Search for the cell housing the specified text and yield its (x, y) center coordinate. 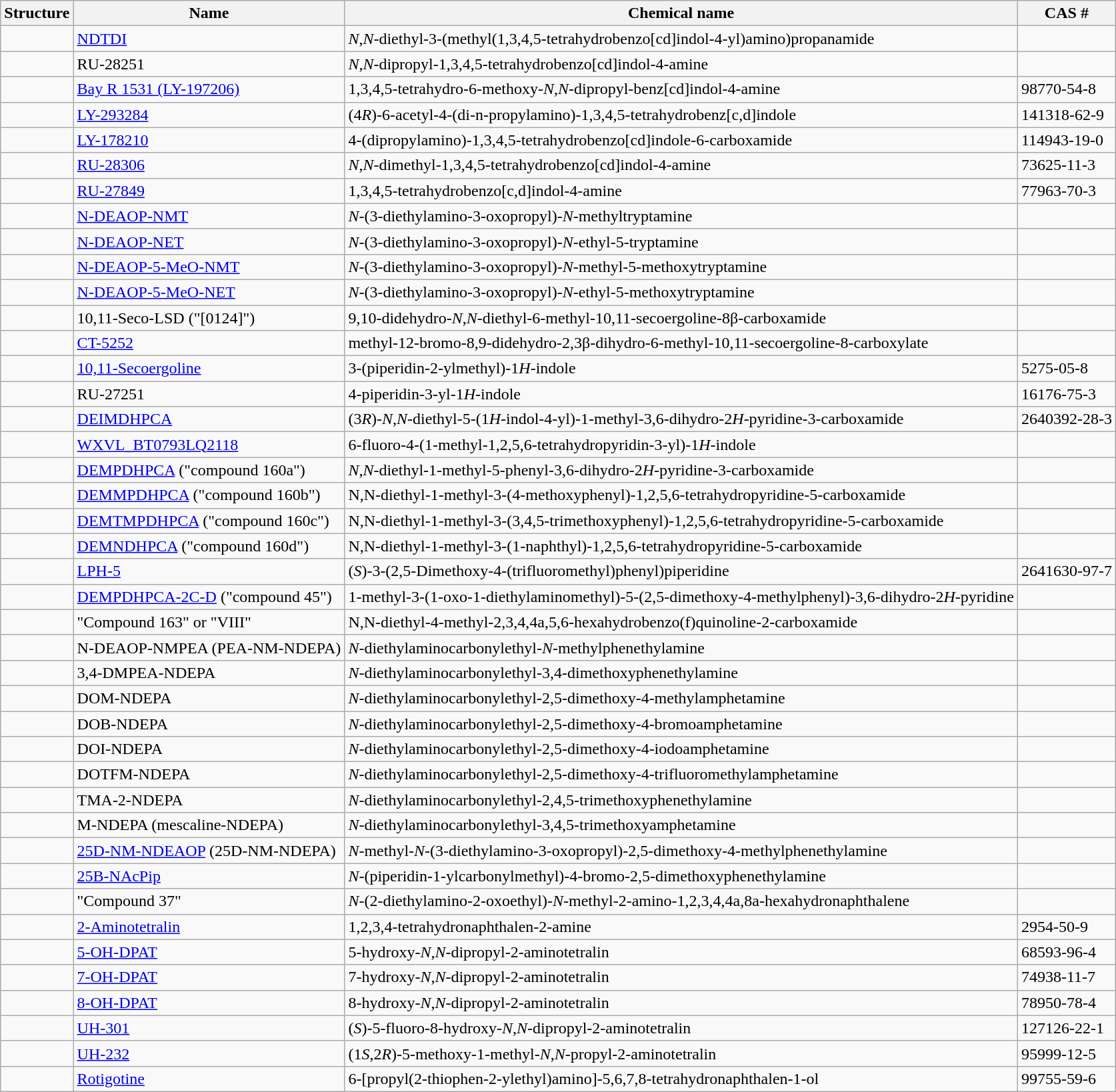
5-OH-DPAT (209, 952)
1,2,3,4-tetrahydronaphthalen-2-amine (681, 927)
CT-5252 (209, 343)
DEMNDHPCA ("compound 160d") (209, 546)
25B-NAcPip (209, 876)
DEIMDHPCA (209, 419)
99755-59-6 (1067, 1079)
N,N-diethyl-1-methyl-3-(4-methoxyphenyl)-1,2,5,6-tetrahydropyridine-5-carboxamide (681, 495)
WXVL_BT0793LQ2118 (209, 445)
141318-62-9 (1067, 115)
Structure (37, 13)
N-(3-diethylamino-3-oxopropyl)-N-ethyl-5-methoxytryptamine (681, 292)
(4R)-6-acetyl-4-(di-n-propylamino)-1,3,4,5-tetrahydrobenz[c,d]indole (681, 115)
N,N-diethyl-1-methyl-3-(1-naphthyl)-1,2,5,6-tetrahydropyridine-5-carboxamide (681, 546)
4-piperidin-3-yl-1H-indole (681, 394)
Chemical name (681, 13)
1-methyl-3-(1-oxo-1-diethylaminomethyl)-5-(2,5-dimethoxy-4-methylphenyl)-3,6-dihydro-2H-pyridine (681, 597)
95999-12-5 (1067, 1053)
N-DEAOP-5-MeO-NMT (209, 267)
2640392-28-3 (1067, 419)
68593-96-4 (1067, 952)
DEMPDHPCA-2C-D ("compound 45") (209, 597)
N-DEAOP-NMT (209, 216)
2641630-97-7 (1067, 571)
LY-293284 (209, 115)
N-diethylaminocarbonylethyl-N-methylphenethylamine (681, 647)
3-(piperidin-2-ylmethyl)-1H-indole (681, 369)
114943-19-0 (1067, 140)
N-(2-diethylamino-2-oxoethyl)-N-methyl-2-amino-1,2,3,4,4a,8a-hexahydronaphthalene (681, 901)
25D-NM-NDEAOP (25D-NM-NDEPA) (209, 851)
78950-78-4 (1067, 1003)
N-DEAOP-NMPEA (PEA-NM-NDEPA) (209, 647)
M-NDEPA (mescaline-NDEPA) (209, 825)
"Compound 37" (209, 901)
DOM-NDEPA (209, 698)
Bay R 1531 (LY-197206) (209, 89)
2954-50-9 (1067, 927)
127126-22-1 (1067, 1028)
UH-232 (209, 1053)
N-diethylaminocarbonylethyl-2,5-dimethoxy-4-methylamphetamine (681, 698)
73625-11-3 (1067, 165)
8-hydroxy-N,N-dipropyl-2-aminotetralin (681, 1003)
DOI-NDEPA (209, 749)
10,11-Secoergoline (209, 369)
6-[propyl(2-thiophen-2-ylethyl)amino]-5,6,7,8-tetrahydronaphthalen-1-ol (681, 1079)
N,N-dimethyl-1,3,4,5-tetrahydrobenzo[cd]indol-4-amine (681, 165)
4-(dipropylamino)-1,3,4,5-tetrahydrobenzo[cd]indole-6-carboxamide (681, 140)
TMA-2-NDEPA (209, 800)
(S)-3-(2,5-Dimethoxy-4-(trifluoromethyl)phenyl)piperidine (681, 571)
Rotigotine (209, 1079)
9,10-didehydro-N,N-diethyl-6-methyl-10,11-secoergoline-8β-carboxamide (681, 318)
N-methyl-N-(3-diethylamino-3-oxopropyl)-2,5-dimethoxy-4-methylphenethylamine (681, 851)
N,N-diethyl-4-methyl-2,3,4,4a,5,6-hexahydrobenzo(f)quinoline-2-carboxamide (681, 622)
7-hydroxy-N,N-dipropyl-2-aminotetralin (681, 977)
DEMMPDHPCA ("compound 160b") (209, 495)
N,N-diethyl-1-methyl-5-phenyl-3,6-dihydro-2H-pyridine-3-carboxamide (681, 470)
RU-28251 (209, 64)
"Compound 163" or "VIII" (209, 622)
2-Aminotetralin (209, 927)
N-(piperidin-1-ylcarbonylmethyl)-4-bromo-2,5-dimethoxyphenethylamine (681, 876)
3,4-DMPEA-NDEPA (209, 673)
N-DEAOP-5-MeO-NET (209, 292)
UH-301 (209, 1028)
RU-28306 (209, 165)
N-diethylaminocarbonylethyl-3,4,5-trimethoxyamphetamine (681, 825)
10,11-Seco-LSD ("[0124]") (209, 318)
(S)-5-fluoro-8-hydroxy-N,N-dipropyl-2-aminotetralin (681, 1028)
N-diethylaminocarbonylethyl-2,4,5-trimethoxyphenethylamine (681, 800)
N-DEAOP-NET (209, 241)
1,3,4,5-tetrahydrobenzo[c,d]indol-4-amine (681, 191)
N-(3-diethylamino-3-oxopropyl)-N-ethyl-5-tryptamine (681, 241)
DEMTMPDHPCA ("compound 160c") (209, 521)
Name (209, 13)
(3R)-N,N-diethyl-5-(1H-indol-4-yl)-1-methyl-3,6-dihydro-2H-pyridine-3-carboxamide (681, 419)
N-(3-diethylamino-3-oxopropyl)-N-methyltryptamine (681, 216)
98770-54-8 (1067, 89)
DOB-NDEPA (209, 723)
DOTFM-NDEPA (209, 775)
methyl-12-bromo-8,9-didehydro-2,3β-dihydro-6-methyl-10,11-secoergoline-8-carboxylate (681, 343)
LY-178210 (209, 140)
NDTDI (209, 39)
(1S,2R)-5-methoxy-1-methyl-N,N-propyl-2-aminotetralin (681, 1053)
16176-75-3 (1067, 394)
CAS # (1067, 13)
LPH-5 (209, 571)
DEMPDHPCA ("compound 160a") (209, 470)
N-diethylaminocarbonylethyl-2,5-dimethoxy-4-trifluoromethylamphetamine (681, 775)
RU-27251 (209, 394)
N-(3-diethylamino-3-oxopropyl)-N-methyl-5-methoxytryptamine (681, 267)
8-OH-DPAT (209, 1003)
1,3,4,5-tetrahydro-6-methoxy-N,N-dipropyl-benz[cd]indol-4-amine (681, 89)
74938-11-7 (1067, 977)
RU-27849 (209, 191)
77963-70-3 (1067, 191)
N-diethylaminocarbonylethyl-3,4-dimethoxyphenethylamine (681, 673)
5275-05-8 (1067, 369)
N,N-diethyl-3-(methyl(1,3,4,5-tetrahydrobenzo[cd]indol-4-yl)amino)propanamide (681, 39)
7-OH-DPAT (209, 977)
6-fluoro-4-(1-methyl-1,2,5,6-tetrahydropyridin-3-yl)-1H-indole (681, 445)
N-diethylaminocarbonylethyl-2,5-dimethoxy-4-bromoamphetamine (681, 723)
N-diethylaminocarbonylethyl-2,5-dimethoxy-4-iodoamphetamine (681, 749)
N,N-diethyl-1-methyl-3-(3,4,5-trimethoxyphenyl)-1,2,5,6-tetrahydropyridine-5-carboxamide (681, 521)
5-hydroxy-N,N-dipropyl-2-aminotetralin (681, 952)
N,N-dipropyl-1,3,4,5-tetrahydrobenzo[cd]indol-4-amine (681, 64)
